Return the (x, y) coordinate for the center point of the cell that contains the specified text.  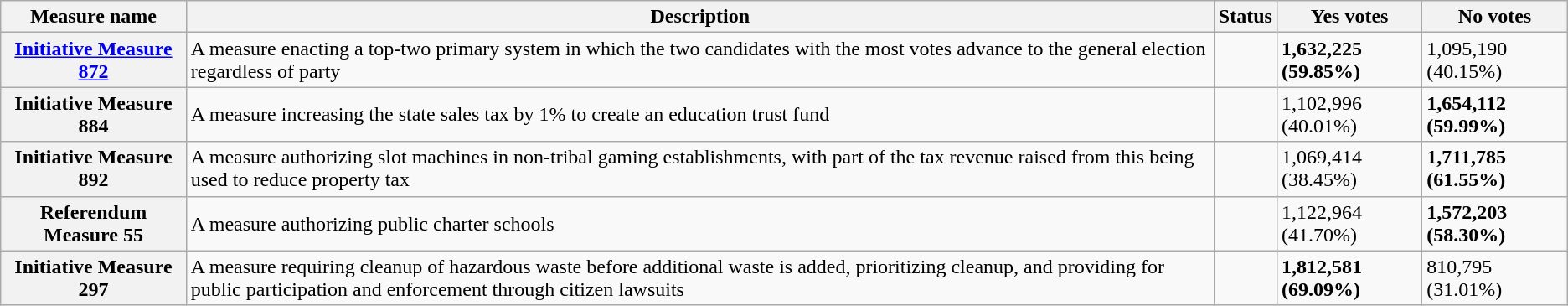
Measure name (94, 17)
Description (700, 17)
1,812,581 (69.09%) (1349, 278)
Initiative Measure 872 (94, 60)
A measure enacting a top-two primary system in which the two candidates with the most votes advance to the general election regardless of party (700, 60)
Referendum Measure 55 (94, 223)
Status (1245, 17)
1,102,996 (40.01%) (1349, 114)
Initiative Measure 297 (94, 278)
A measure authorizing public charter schools (700, 223)
1,654,112 (59.99%) (1494, 114)
1,572,203 (58.30%) (1494, 223)
1,069,414 (38.45%) (1349, 169)
1,632,225 (59.85%) (1349, 60)
No votes (1494, 17)
Initiative Measure 892 (94, 169)
A measure increasing the state sales tax by 1% to create an education trust fund (700, 114)
1,095,190 (40.15%) (1494, 60)
1,122,964 (41.70%) (1349, 223)
Initiative Measure 884 (94, 114)
1,711,785 (61.55%) (1494, 169)
Yes votes (1349, 17)
810,795 (31.01%) (1494, 278)
